Return [X, Y] of the center of cell containing provided text 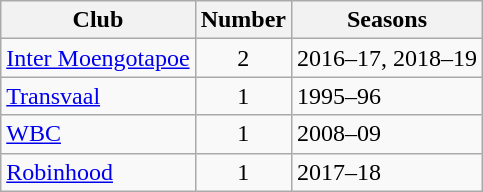
2016–17, 2018–19 [386, 58]
2017–18 [386, 172]
Transvaal [98, 96]
Seasons [386, 20]
1995–96 [386, 96]
Club [98, 20]
2 [243, 58]
Inter Moengotapoe [98, 58]
2008–09 [386, 134]
Robinhood [98, 172]
Number [243, 20]
WBC [98, 134]
